For the text-containing cell, return its midpoint in [X, Y] coordinate format. 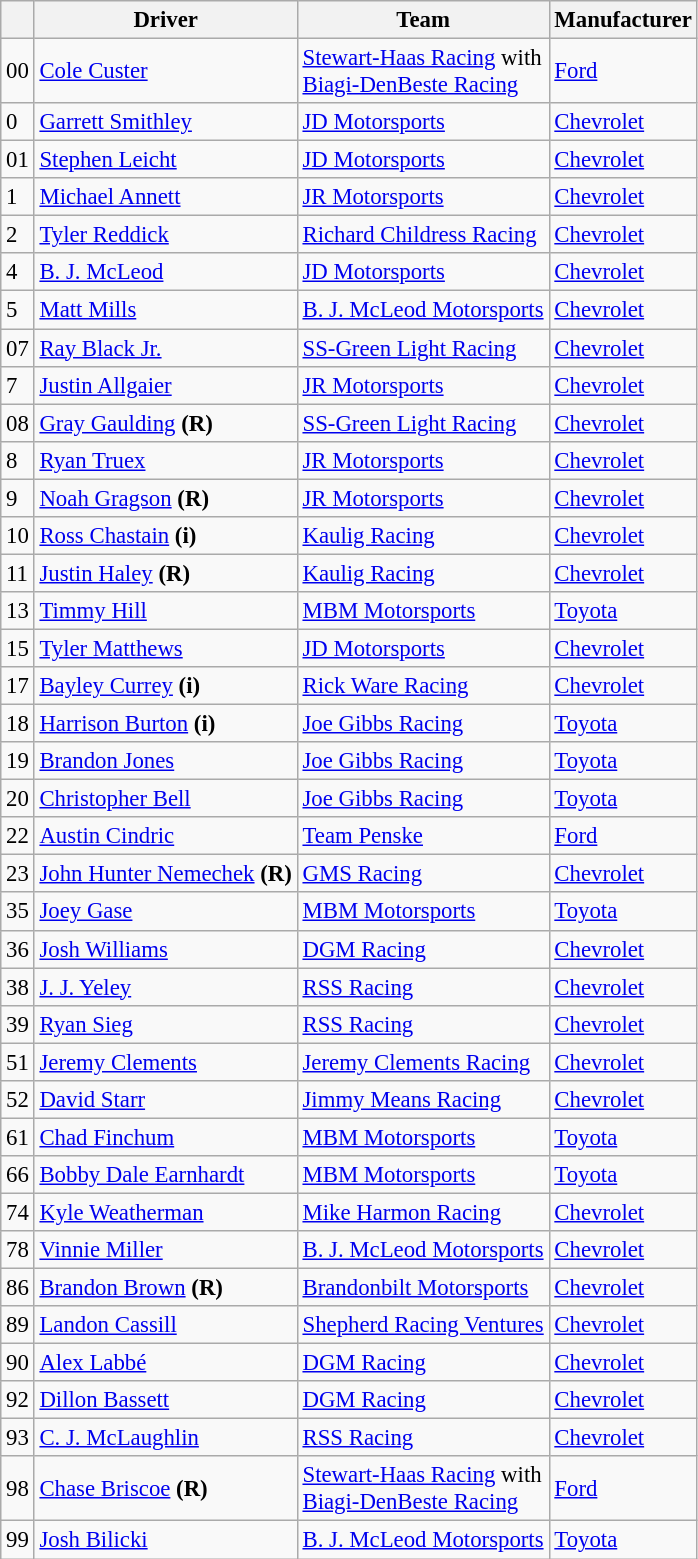
Cole Custer [166, 72]
Christopher Bell [166, 799]
Landon Cassill [166, 1325]
66 [18, 1175]
5 [18, 310]
9 [18, 498]
4 [18, 273]
10 [18, 536]
15 [18, 648]
08 [18, 423]
Ray Black Jr. [166, 348]
Justin Allgaier [166, 385]
92 [18, 1400]
36 [18, 949]
Manufacturer [623, 20]
Chad Finchum [166, 1137]
35 [18, 912]
17 [18, 686]
52 [18, 1100]
Mike Harmon Racing [423, 1212]
0 [18, 122]
78 [18, 1250]
Ryan Truex [166, 460]
00 [18, 72]
Justin Haley (R) [166, 573]
74 [18, 1212]
07 [18, 348]
Dillon Bassett [166, 1400]
Rick Ware Racing [423, 686]
Jeremy Clements [166, 1062]
Brandon Brown (R) [166, 1288]
2 [18, 235]
22 [18, 836]
99 [18, 1540]
Driver [166, 20]
61 [18, 1137]
Michael Annett [166, 197]
89 [18, 1325]
Brandonbilt Motorsports [423, 1288]
John Hunter Nemechek (R) [166, 874]
Ross Chastain (i) [166, 536]
19 [18, 761]
Jeremy Clements Racing [423, 1062]
7 [18, 385]
Jimmy Means Racing [423, 1100]
B. J. McLeod [166, 273]
GMS Racing [423, 874]
98 [18, 1488]
Tyler Reddick [166, 235]
Team Penske [423, 836]
Austin Cindric [166, 836]
Vinnie Miller [166, 1250]
Josh Williams [166, 949]
51 [18, 1062]
Bayley Currey (i) [166, 686]
11 [18, 573]
Richard Childress Racing [423, 235]
86 [18, 1288]
C. J. McLaughlin [166, 1438]
1 [18, 197]
38 [18, 987]
23 [18, 874]
David Starr [166, 1100]
01 [18, 160]
Shepherd Racing Ventures [423, 1325]
13 [18, 611]
8 [18, 460]
Timmy Hill [166, 611]
Josh Bilicki [166, 1540]
Harrison Burton (i) [166, 724]
Gray Gaulding (R) [166, 423]
93 [18, 1438]
Noah Gragson (R) [166, 498]
J. J. Yeley [166, 987]
Team [423, 20]
Brandon Jones [166, 761]
Kyle Weatherman [166, 1212]
Bobby Dale Earnhardt [166, 1175]
Chase Briscoe (R) [166, 1488]
Alex Labbé [166, 1363]
90 [18, 1363]
20 [18, 799]
Ryan Sieg [166, 1024]
39 [18, 1024]
Matt Mills [166, 310]
Stephen Leicht [166, 160]
Joey Gase [166, 912]
Tyler Matthews [166, 648]
18 [18, 724]
Garrett Smithley [166, 122]
